Determine the (X, Y) coordinate at the center of the cell enclosing the given text.  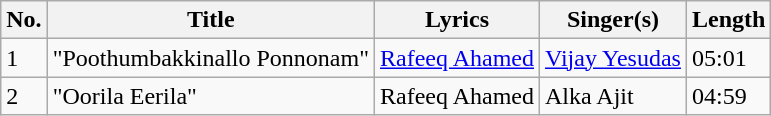
1 (24, 58)
No. (24, 20)
"Poothumbakkinallo Ponnonam" (210, 58)
"Oorila Eerila" (210, 96)
04:59 (728, 96)
Lyrics (456, 20)
Alka Ajit (612, 96)
05:01 (728, 58)
2 (24, 96)
Title (210, 20)
Length (728, 20)
Vijay Yesudas (612, 58)
Singer(s) (612, 20)
